Locate the cell with the specified text and output its [X, Y] center coordinate. 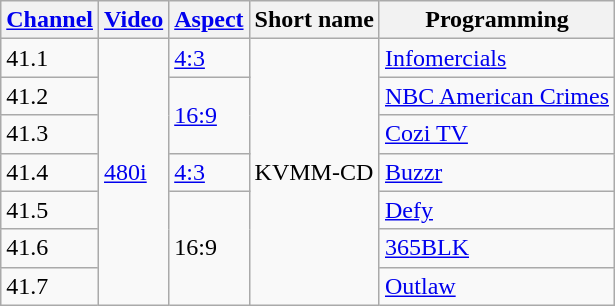
KVMM-CD [314, 172]
Infomercials [496, 58]
41.5 [50, 210]
41.2 [50, 96]
Video [134, 20]
41.1 [50, 58]
365BLK [496, 248]
Defy [496, 210]
NBC American Crimes [496, 96]
Programming [496, 20]
Outlaw [496, 286]
41.4 [50, 172]
41.7 [50, 286]
Cozi TV [496, 134]
Short name [314, 20]
41.3 [50, 134]
480i [134, 172]
Aspect [209, 20]
41.6 [50, 248]
Channel [50, 20]
Buzzr [496, 172]
